Provide the (X, Y) coordinate of the cell's center where the given text is located.  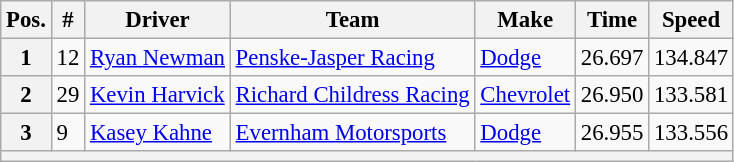
26.697 (612, 58)
Kevin Harvick (158, 95)
134.847 (692, 58)
Speed (692, 20)
12 (68, 58)
Pos. (26, 20)
Time (612, 20)
Ryan Newman (158, 58)
26.955 (612, 133)
2 (26, 95)
Make (525, 20)
Richard Childress Racing (352, 95)
29 (68, 95)
Team (352, 20)
Penske-Jasper Racing (352, 58)
133.556 (692, 133)
3 (26, 133)
Chevrolet (525, 95)
Driver (158, 20)
# (68, 20)
133.581 (692, 95)
26.950 (612, 95)
Kasey Kahne (158, 133)
9 (68, 133)
1 (26, 58)
Evernham Motorsports (352, 133)
